Scan for the cell matching the given text and deliver its [X, Y] coordinate at center. 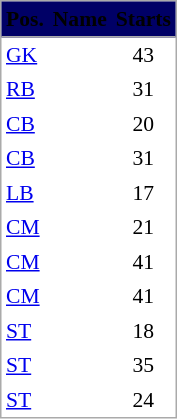
GK [26, 55]
43 [143, 55]
Pos. [26, 20]
17 [143, 193]
20 [143, 123]
24 [143, 399]
21 [143, 227]
RB [26, 89]
Starts [143, 20]
18 [143, 331]
LB [26, 193]
Name [80, 20]
35 [143, 365]
